Return the (X, Y) coordinate for the center point of the cell that contains the specified text.  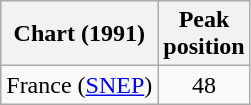
Peakposition (204, 34)
Chart (1991) (80, 34)
48 (204, 85)
France (SNEP) (80, 85)
